Locate the cell with the specified text and output its [x, y] center coordinate. 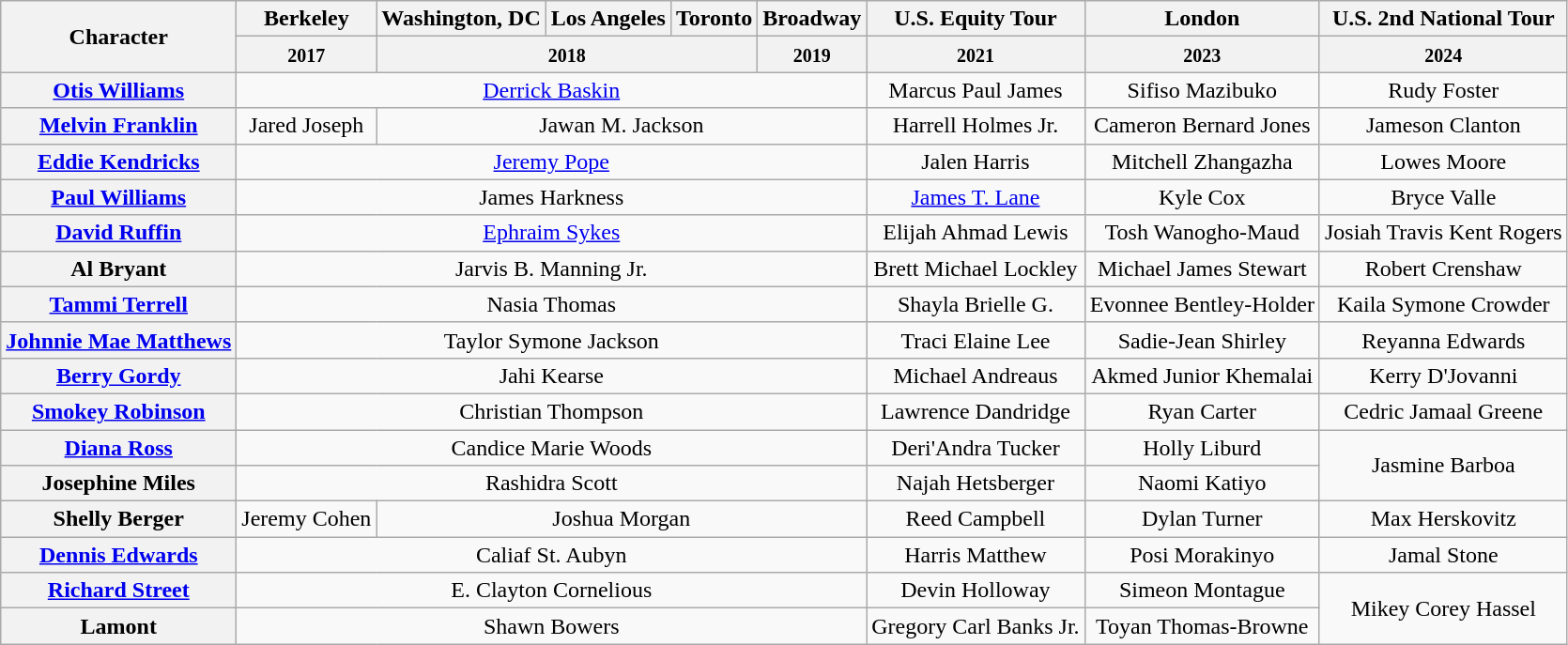
James T. Lane [976, 197]
Mikey Corey Hassel [1443, 608]
Reyanna Edwards [1443, 340]
Naomi Katiyo [1202, 484]
Posi Morakinyo [1202, 555]
2019 [812, 54]
Mitchell Zhangazha [1202, 161]
Kaila Symone Crowder [1443, 304]
Cedric Jamaal Greene [1443, 411]
Jalen Harris [976, 161]
Rudy Foster [1443, 90]
Max Herskovitz [1443, 519]
Robert Crenshaw [1443, 269]
Kerry D'Jovanni [1443, 376]
Dennis Edwards [118, 555]
James Harkness [552, 197]
Eddie Kendricks [118, 161]
Brett Michael Lockley [976, 269]
Holly Liburd [1202, 448]
Toronto [714, 19]
Paul Williams [118, 197]
Josephine Miles [118, 484]
2018 [567, 54]
Jasmine Barboa [1443, 466]
Shawn Bowers [552, 626]
Joshua Morgan [622, 519]
Kyle Cox [1202, 197]
Devin Holloway [976, 591]
Josiah Travis Kent Rogers [1443, 233]
Washington, DC [461, 19]
Traci Elaine Lee [976, 340]
Rashidra Scott [552, 484]
Shelly Berger [118, 519]
Diana Ross [118, 448]
Sadie-Jean Shirley [1202, 340]
U.S. 2nd National Tour [1443, 19]
U.S. Equity Tour [976, 19]
Jarvis B. Manning Jr. [552, 269]
Johnnie Mae Matthews [118, 340]
Richard Street [118, 591]
Lamont [118, 626]
Jeremy Pope [552, 161]
Character [118, 37]
Marcus Paul James [976, 90]
Berkeley [306, 19]
Derrick Baskin [552, 90]
Tammi Terrell [118, 304]
Otis Williams [118, 90]
David Ruffin [118, 233]
Jamal Stone [1443, 555]
Candice Marie Woods [552, 448]
Elijah Ahmad Lewis [976, 233]
Lowes Moore [1443, 161]
Gregory Carl Banks Jr. [976, 626]
2017 [306, 54]
Deri'Andra Tucker [976, 448]
2023 [1202, 54]
Los Angeles [608, 19]
Christian Thompson [552, 411]
Ephraim Sykes [552, 233]
Evonnee Bentley-Holder [1202, 304]
Tosh Wanogho-Maud [1202, 233]
Jahi Kearse [552, 376]
Michael Andreaus [976, 376]
Jared Joseph [306, 126]
Bryce Valle [1443, 197]
Berry Gordy [118, 376]
Akmed Junior Khemalai [1202, 376]
Michael James Stewart [1202, 269]
London [1202, 19]
Harrell Holmes Jr. [976, 126]
Broadway [812, 19]
2024 [1443, 54]
Harris Matthew [976, 555]
Najah Hetsberger [976, 484]
Jeremy Cohen [306, 519]
Sifiso Mazibuko [1202, 90]
Al Bryant [118, 269]
2021 [976, 54]
Ryan Carter [1202, 411]
Toyan Thomas-Browne [1202, 626]
Lawrence Dandridge [976, 411]
Smokey Robinson [118, 411]
Dylan Turner [1202, 519]
Simeon Montague [1202, 591]
Jawan M. Jackson [622, 126]
Shayla Brielle G. [976, 304]
Nasia Thomas [552, 304]
E. Clayton Cornelious [552, 591]
Jameson Clanton [1443, 126]
Melvin Franklin [118, 126]
Reed Campbell [976, 519]
Taylor Symone Jackson [552, 340]
Cameron Bernard Jones [1202, 126]
Caliaf St. Aubyn [552, 555]
